Scan for the cell matching the given text and deliver its [x, y] coordinate at center. 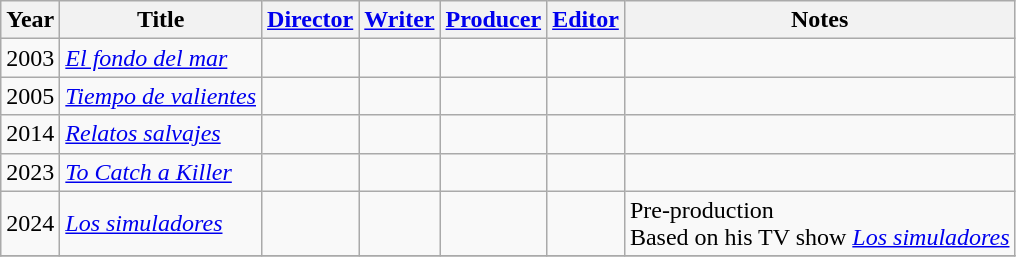
2014 [30, 134]
Relatos salvajes [161, 134]
Editor [586, 20]
2005 [30, 96]
2023 [30, 172]
Director [310, 20]
To Catch a Killer [161, 172]
Notes [820, 20]
2003 [30, 58]
Writer [400, 20]
Pre-productionBased on his TV show Los simuladores [820, 224]
Title [161, 20]
Los simuladores [161, 224]
2024 [30, 224]
El fondo del mar [161, 58]
Producer [494, 20]
Tiempo de valientes [161, 96]
Year [30, 20]
